Output the [X, Y] coordinate of the center of the cell containing the given text.  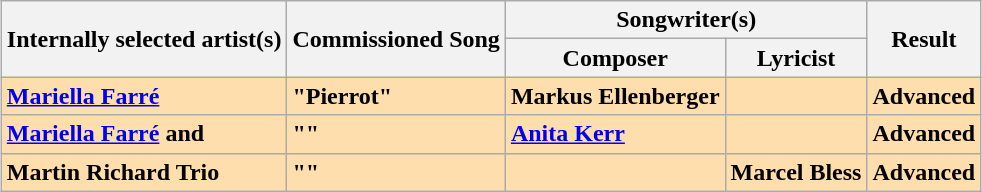
Lyricist [796, 58]
Anita Kerr [615, 134]
Songwriter(s) [686, 20]
Mariella Farré and [144, 134]
"Pierrot" [396, 96]
Commissioned Song [396, 39]
Martin Richard Trio [144, 172]
Mariella Farré [144, 96]
Internally selected artist(s) [144, 39]
Composer [615, 58]
Markus Ellenberger [615, 96]
Result [924, 39]
Marcel Bless [796, 172]
